Scan for the cell matching the given text and deliver its [X, Y] coordinate at center. 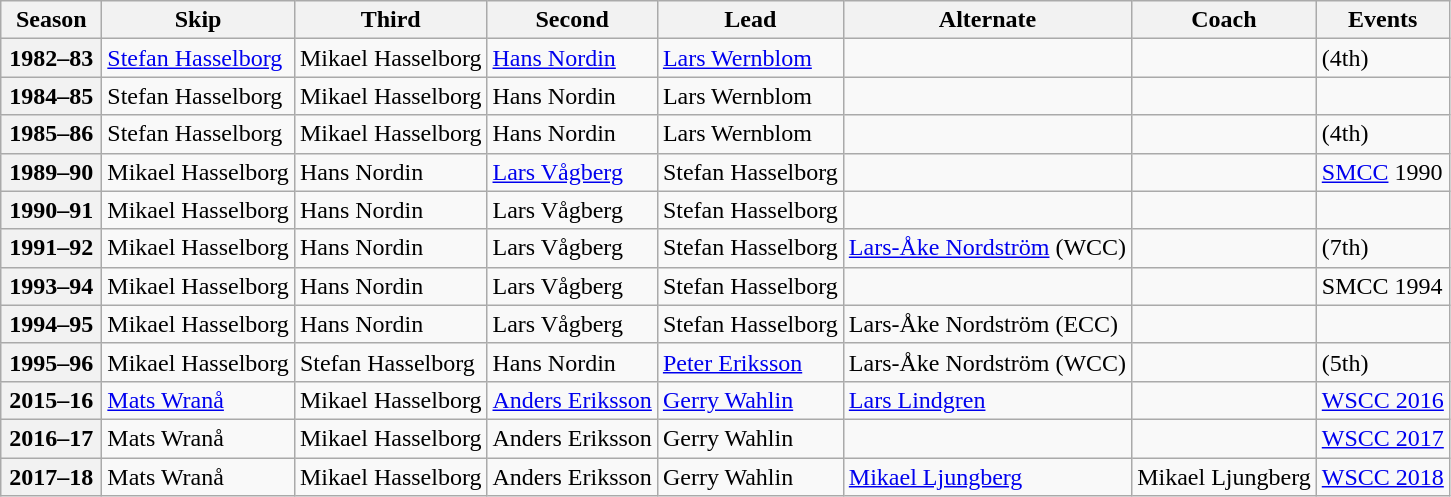
Lars-Åke Nordström (ECC) [987, 324]
Alternate [987, 20]
Lead [750, 20]
Second [572, 20]
Skip [198, 20]
(5th) [1382, 362]
2017–18 [52, 477]
Lars Lindgren [987, 400]
1993–94 [52, 286]
Season [52, 20]
1985–86 [52, 134]
WSCC 2018 [1382, 477]
2015–16 [52, 400]
2016–17 [52, 438]
Peter Eriksson [750, 362]
WSCC 2017 [1382, 438]
Third [390, 20]
SMCC 1994 [1382, 286]
WSCC 2016 [1382, 400]
1991–92 [52, 248]
1995–96 [52, 362]
(7th) [1382, 248]
1982–83 [52, 58]
1990–91 [52, 210]
Events [1382, 20]
SMCC 1990 [1382, 172]
Coach [1224, 20]
1989–90 [52, 172]
1994–95 [52, 324]
1984–85 [52, 96]
